Detect which cell encompasses the target text, then output its [x, y] center coordinate. 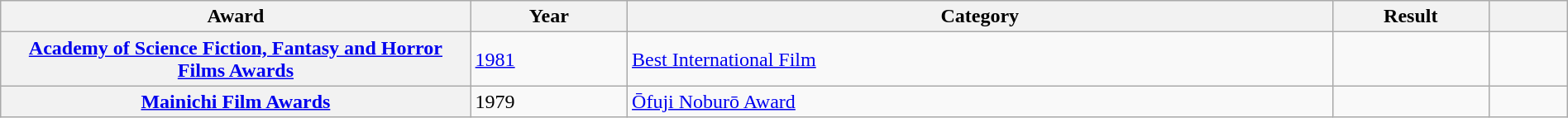
1979 [549, 101]
Award [236, 17]
Result [1411, 17]
Year [549, 17]
Category [981, 17]
Mainichi Film Awards [236, 101]
Best International Film [981, 59]
1981 [549, 59]
Ōfuji Noburō Award [981, 101]
Academy of Science Fiction, Fantasy and Horror Films Awards [236, 59]
